Output the [X, Y] coordinate of the center of the cell containing the given text.  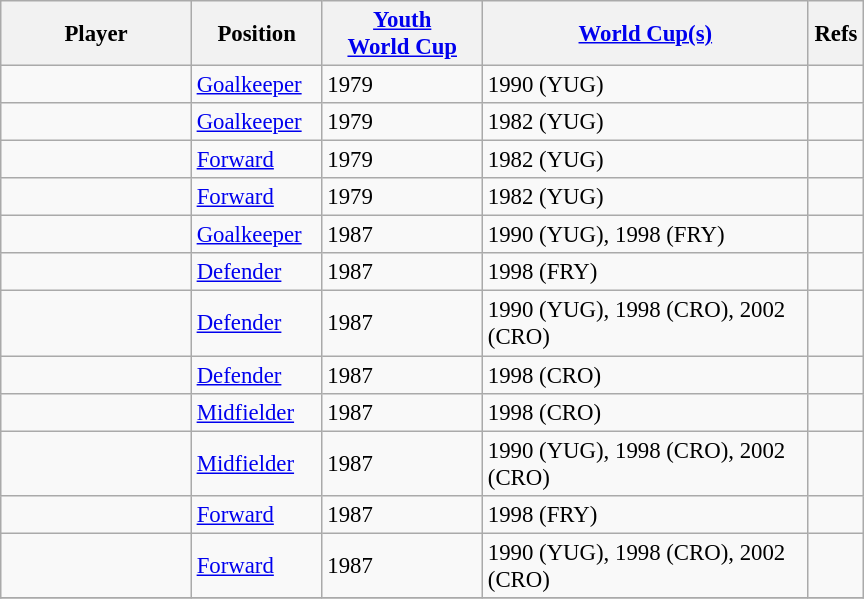
Player [96, 34]
Refs [836, 34]
1990 (YUG) [646, 85]
Position [256, 34]
World Cup(s) [646, 34]
1990 (YUG), 1998 (FRY) [646, 235]
Youth World Cup [402, 34]
